Find where the given text appears and provide that cell's center as (X, Y) coordinate. 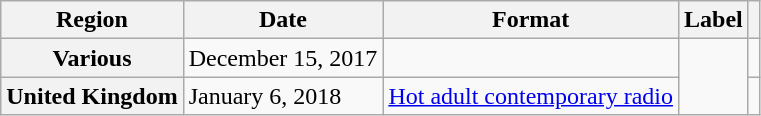
United Kingdom (92, 96)
Label (713, 20)
Format (531, 20)
Hot adult contemporary radio (531, 96)
January 6, 2018 (283, 96)
Various (92, 58)
Region (92, 20)
Date (283, 20)
December 15, 2017 (283, 58)
